Return [x, y] of the center of cell containing provided text 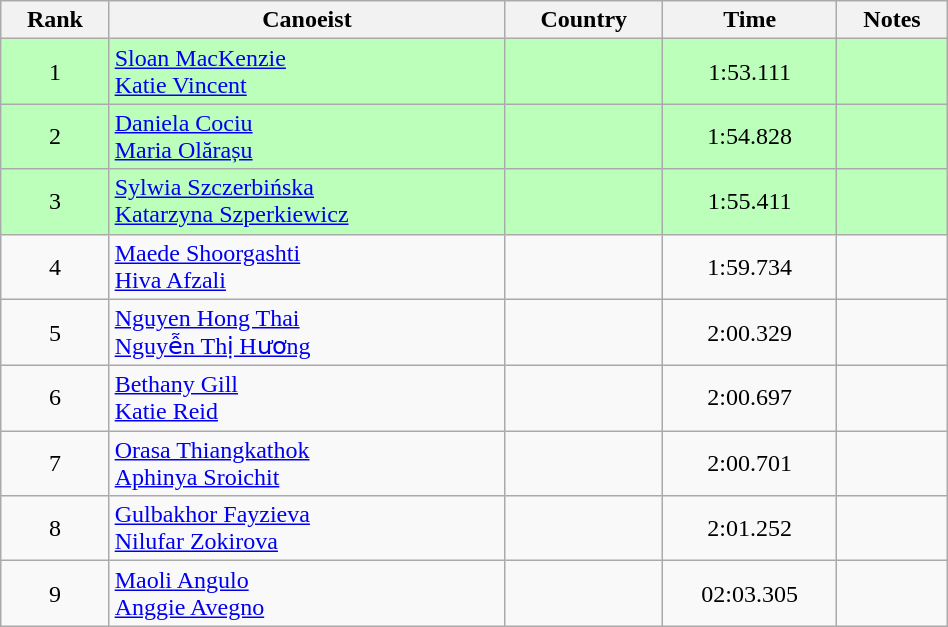
Orasa ThiangkathokAphinya Sroichit [307, 464]
Notes [892, 20]
8 [55, 528]
9 [55, 594]
2:00.697 [750, 398]
Time [750, 20]
1:55.411 [750, 202]
Rank [55, 20]
Daniela CociuMaria Olărașu [307, 136]
Country [584, 20]
Maoli AnguloAnggie Avegno [307, 594]
2 [55, 136]
6 [55, 398]
Gulbakhor FayzievaNilufar Zokirova [307, 528]
1 [55, 72]
2:00.701 [750, 464]
1:53.111 [750, 72]
Nguyen Hong ThaiNguyễn Thị Hương [307, 332]
2:00.329 [750, 332]
2:01.252 [750, 528]
1:54.828 [750, 136]
02:03.305 [750, 594]
1:59.734 [750, 266]
3 [55, 202]
Maede ShoorgashtiHiva Afzali [307, 266]
Sylwia SzczerbińskaKatarzyna Szperkiewicz [307, 202]
4 [55, 266]
Bethany GillKatie Reid [307, 398]
Canoeist [307, 20]
5 [55, 332]
7 [55, 464]
Sloan MacKenzieKatie Vincent [307, 72]
